Output the [X, Y] coordinate of the center of the cell containing the given text.  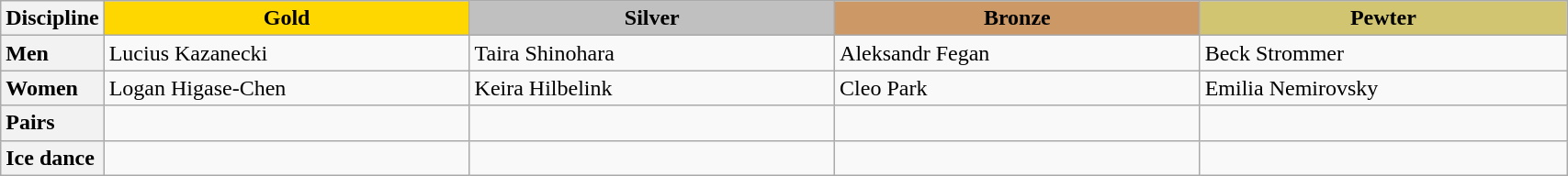
Cleo Park [1018, 88]
Beck Strommer [1383, 53]
Men [52, 53]
Gold [287, 18]
Logan Higase-Chen [287, 88]
Aleksandr Fegan [1018, 53]
Keira Hilbelink [652, 88]
Pairs [52, 123]
Emilia Nemirovsky [1383, 88]
Lucius Kazanecki [287, 53]
Ice dance [52, 158]
Discipline [52, 18]
Silver [652, 18]
Taira Shinohara [652, 53]
Bronze [1018, 18]
Women [52, 88]
Pewter [1383, 18]
